From the cell containing the given text, extract its center point as [X, Y] coordinate. 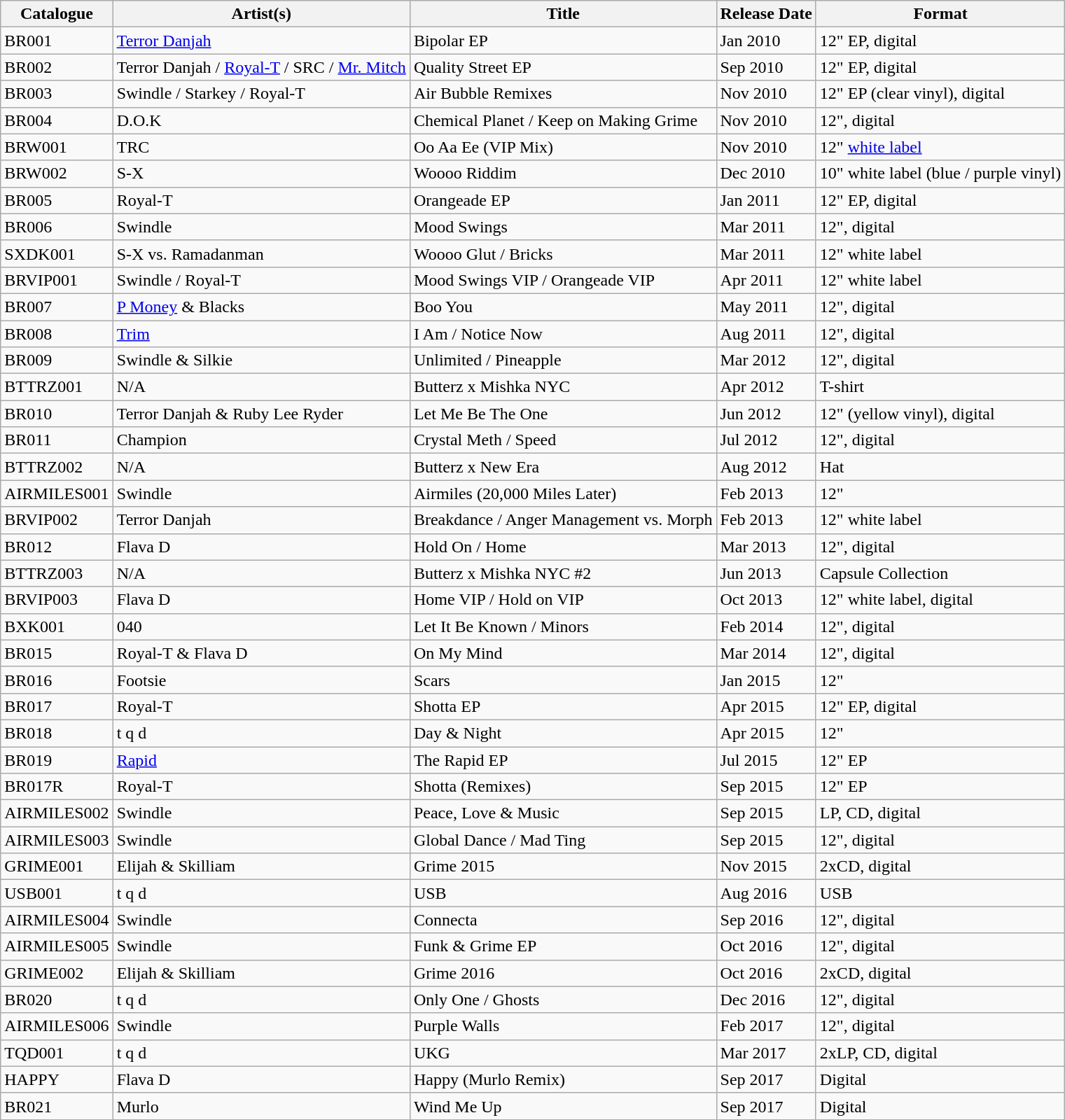
TQD001 [57, 1053]
Bipolar EP [563, 41]
12" EP (clear vinyl), digital [940, 94]
Footsie [261, 680]
AIRMILES005 [57, 946]
BTTRZ003 [57, 573]
Murlo [261, 1106]
12" (yellow vinyl), digital [940, 414]
Butterz x Mishka NYC [563, 387]
BR012 [57, 547]
BR011 [57, 440]
Butterz x Mishka NYC #2 [563, 573]
Swindle / Starkey / Royal-T [261, 94]
Jul 2015 [766, 759]
Release Date [766, 14]
Orangeade EP [563, 200]
BR015 [57, 653]
Mar 2013 [766, 547]
May 2011 [766, 307]
BR010 [57, 414]
Peace, Love & Music [563, 813]
BR020 [57, 1000]
Dec 2016 [766, 1000]
Terror Danjah / Royal-T / SRC / Mr. Mitch [261, 67]
Hold On / Home [563, 547]
AIRMILES006 [57, 1026]
Purple Walls [563, 1026]
Wind Me Up [563, 1106]
Boo You [563, 307]
Rapid [261, 759]
BR004 [57, 120]
I Am / Notice Now [563, 334]
Aug 2016 [766, 893]
Global Dance / Mad Ting [563, 840]
HAPPY [57, 1079]
BR017R [57, 787]
Apr 2012 [766, 387]
Let It Be Known / Minors [563, 626]
Mar 2014 [766, 653]
Jun 2012 [766, 414]
Chemical Planet / Keep on Making Grime [563, 120]
AIRMILES003 [57, 840]
Air Bubble Remixes [563, 94]
BR007 [57, 307]
Dec 2010 [766, 174]
Let Me Be The One [563, 414]
BR018 [57, 733]
UKG [563, 1053]
BR017 [57, 706]
BR001 [57, 41]
Aug 2012 [766, 467]
AIRMILES002 [57, 813]
Butterz x New Era [563, 467]
BRVIP001 [57, 280]
Nov 2015 [766, 867]
D.O.K [261, 120]
AIRMILES001 [57, 493]
BR009 [57, 360]
Royal-T & Flava D [261, 653]
BRVIP003 [57, 600]
T-shirt [940, 387]
BTTRZ001 [57, 387]
Airmiles (20,000 Miles Later) [563, 493]
Oo Aa Ee (VIP Mix) [563, 147]
The Rapid EP [563, 759]
Feb 2014 [766, 626]
12" white label, digital [940, 600]
Scars [563, 680]
Mood Swings [563, 227]
Connecta [563, 920]
Swindle & Silkie [261, 360]
BXK001 [57, 626]
Sep 2016 [766, 920]
Jun 2013 [766, 573]
Jan 2010 [766, 41]
Jan 2011 [766, 200]
Unlimited / Pineapple [563, 360]
Title [563, 14]
2xLP, CD, digital [940, 1053]
GRIME002 [57, 973]
Grime 2016 [563, 973]
Trim [261, 334]
AIRMILES004 [57, 920]
Woooo Glut / Bricks [563, 253]
On My Mind [563, 653]
P Money & Blacks [261, 307]
Aug 2011 [766, 334]
TRC [261, 147]
Mood Swings VIP / Orangeade VIP [563, 280]
BRVIP002 [57, 520]
Mar 2017 [766, 1053]
S-X [261, 174]
Terror Danjah & Ruby Lee Ryder [261, 414]
USB001 [57, 893]
Catalogue [57, 14]
Feb 2017 [766, 1026]
Oct 2013 [766, 600]
Format [940, 14]
BR006 [57, 227]
GRIME001 [57, 867]
Jul 2012 [766, 440]
Jan 2015 [766, 680]
040 [261, 626]
Only One / Ghosts [563, 1000]
Mar 2012 [766, 360]
BTTRZ002 [57, 467]
BRW001 [57, 147]
BR008 [57, 334]
Quality Street EP [563, 67]
BR021 [57, 1106]
Hat [940, 467]
Crystal Meth / Speed [563, 440]
Woooo Riddim [563, 174]
Shotta EP [563, 706]
SXDK001 [57, 253]
10" white label (blue / purple vinyl) [940, 174]
Grime 2015 [563, 867]
BRW002 [57, 174]
Apr 2011 [766, 280]
Breakdance / Anger Management vs. Morph [563, 520]
S-X vs. Ramadanman [261, 253]
BR019 [57, 759]
Sep 2010 [766, 67]
Home VIP / Hold on VIP [563, 600]
BR002 [57, 67]
BR005 [57, 200]
Artist(s) [261, 14]
BR003 [57, 94]
Champion [261, 440]
Day & Night [563, 733]
Funk & Grime EP [563, 946]
BR016 [57, 680]
Capsule Collection [940, 573]
Shotta (Remixes) [563, 787]
Happy (Murlo Remix) [563, 1079]
LP, CD, digital [940, 813]
Swindle / Royal-T [261, 280]
